Capture the cell that displays the provided text and extract its (X, Y) central coordinate. 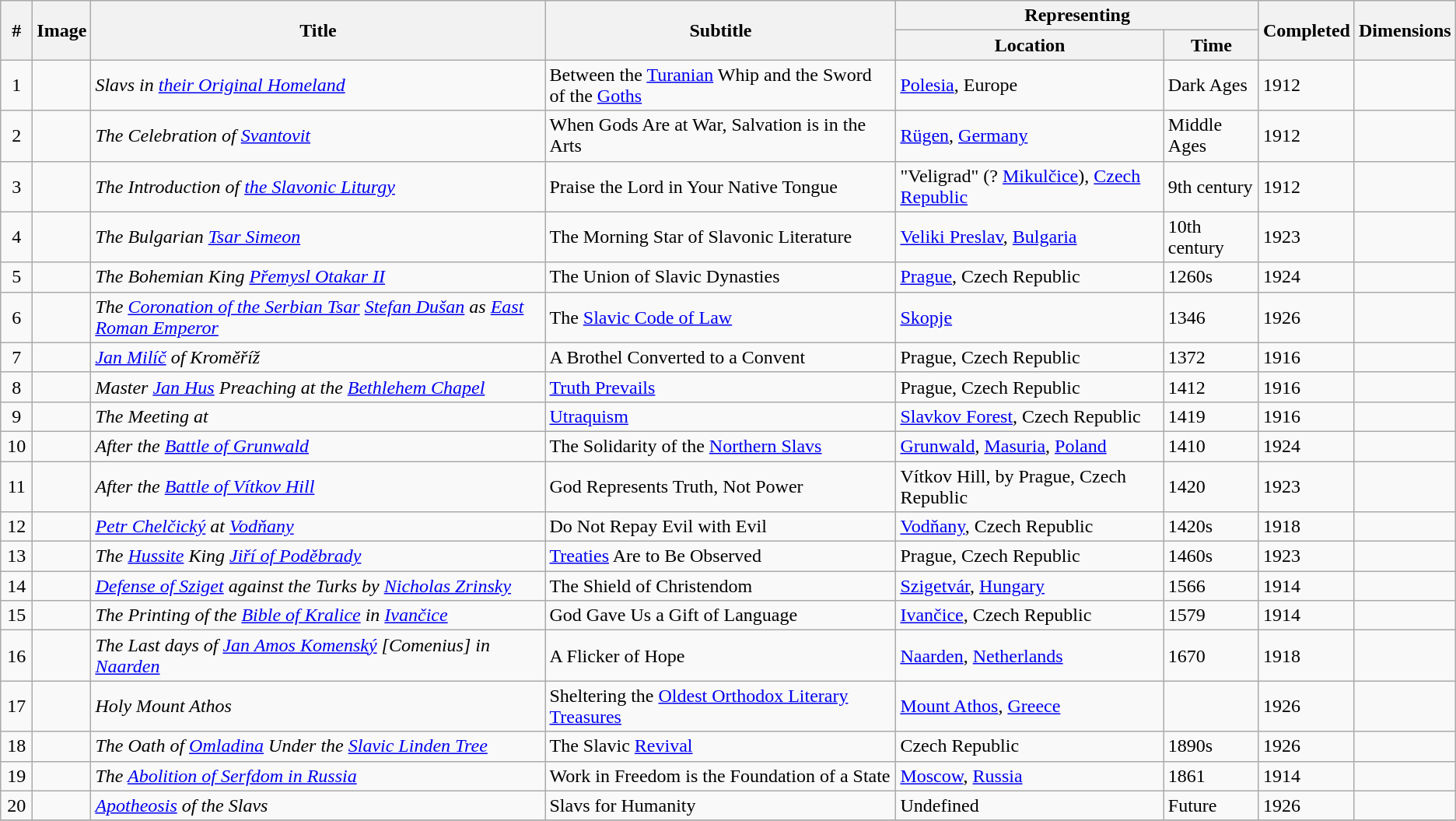
1420s (1211, 527)
Future (1211, 805)
Time (1211, 45)
Truth Prevails (720, 387)
The Oath of Omladina Under the Slavic Linden Tree (318, 746)
The Meeting at (318, 416)
9th century (1211, 187)
Vítkov Hill, by Prague, Czech Republic (1030, 486)
12 (17, 527)
Undefined (1030, 805)
1670 (1211, 655)
Sheltering the Oldest Orthodox Literary Treasures (720, 707)
1 (17, 86)
20 (17, 805)
Slavkov Forest, Czech Republic (1030, 416)
Dark Ages (1211, 86)
Rügen, Germany (1030, 135)
Praise the Lord in Your Native Tongue (720, 187)
Work in Freedom is the Foundation of a State (720, 776)
The Slavic Revival (720, 746)
Apotheosis of the Slavs (318, 805)
3 (17, 187)
The Bulgarian Tsar Simeon (318, 237)
Subtitle (720, 30)
The Last days of Jan Amos Komenský [Comenius] in Naarden (318, 655)
Holy Mount Athos (318, 707)
5 (17, 277)
After the Battle of Grunwald (318, 446)
15 (17, 616)
Title (318, 30)
1412 (1211, 387)
Representing (1078, 16)
Dimensions (1405, 30)
A Brothel Converted to a Convent (720, 357)
The Slavic Code of Law (720, 318)
Ivančice, Czech Republic (1030, 616)
17 (17, 707)
Image (62, 30)
2 (17, 135)
1372 (1211, 357)
Middle Ages (1211, 135)
"Veligrad" (? Mikulčice), Czech Republic (1030, 187)
8 (17, 387)
1346 (1211, 318)
1420 (1211, 486)
The Hussite King Jiří of Poděbrady (318, 556)
The Printing of the Bible of Kralice in Ivančice (318, 616)
1861 (1211, 776)
The Celebration of Svantovit (318, 135)
16 (17, 655)
6 (17, 318)
Veliki Preslav, Bulgaria (1030, 237)
Treaties Are to Be Observed (720, 556)
Petr Chelčický at Vodňany (318, 527)
The Solidarity of the Northern Slavs (720, 446)
The Coronation of the Serbian Tsar Stefan Dušan as East Roman Emperor (318, 318)
1890s (1211, 746)
1260s (1211, 277)
4 (17, 237)
1419 (1211, 416)
When Gods Are at War, Salvation is in the Arts (720, 135)
Szigetvár, Hungary (1030, 586)
The Abolition of Serfdom in Russia (318, 776)
10 (17, 446)
Slavs for Humanity (720, 805)
Do Not Repay Evil with Evil (720, 527)
A Flicker of Hope (720, 655)
1579 (1211, 616)
Czech Republic (1030, 746)
Location (1030, 45)
Master Jan Hus Preaching at the Bethlehem Chapel (318, 387)
9 (17, 416)
Jan Milíč of Kroměříž (318, 357)
Vodňany, Czech Republic (1030, 527)
Utraquism (720, 416)
18 (17, 746)
Between the Turanian Whip and the Sword of the Goths (720, 86)
Defense of Sziget against the Turks by Nicholas Zrinsky (318, 586)
After the Battle of Vítkov Hill (318, 486)
Slavs in their Original Homeland (318, 86)
1460s (1211, 556)
God Represents Truth, Not Power (720, 486)
Mount Athos, Greece (1030, 707)
Naarden, Netherlands (1030, 655)
13 (17, 556)
# (17, 30)
The Shield of Christendom (720, 586)
1566 (1211, 586)
God Gave Us a Gift of Language (720, 616)
7 (17, 357)
Skopje (1030, 318)
Grunwald, Masuria, Poland (1030, 446)
The Bohemian King Přemysl Otakar II (318, 277)
Completed (1307, 30)
The Introduction of the Slavonic Liturgy (318, 187)
The Union of Slavic Dynasties (720, 277)
14 (17, 586)
The Morning Star of Slavonic Literature (720, 237)
10th century (1211, 237)
19 (17, 776)
11 (17, 486)
1410 (1211, 446)
Moscow, Russia (1030, 776)
Polesia, Europe (1030, 86)
